Return the (X, Y) coordinate for the center point of the cell that contains the specified text.  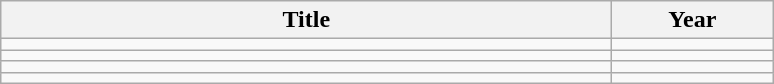
Title (306, 20)
Year (692, 20)
